Return [x, y] of the center of cell containing provided text 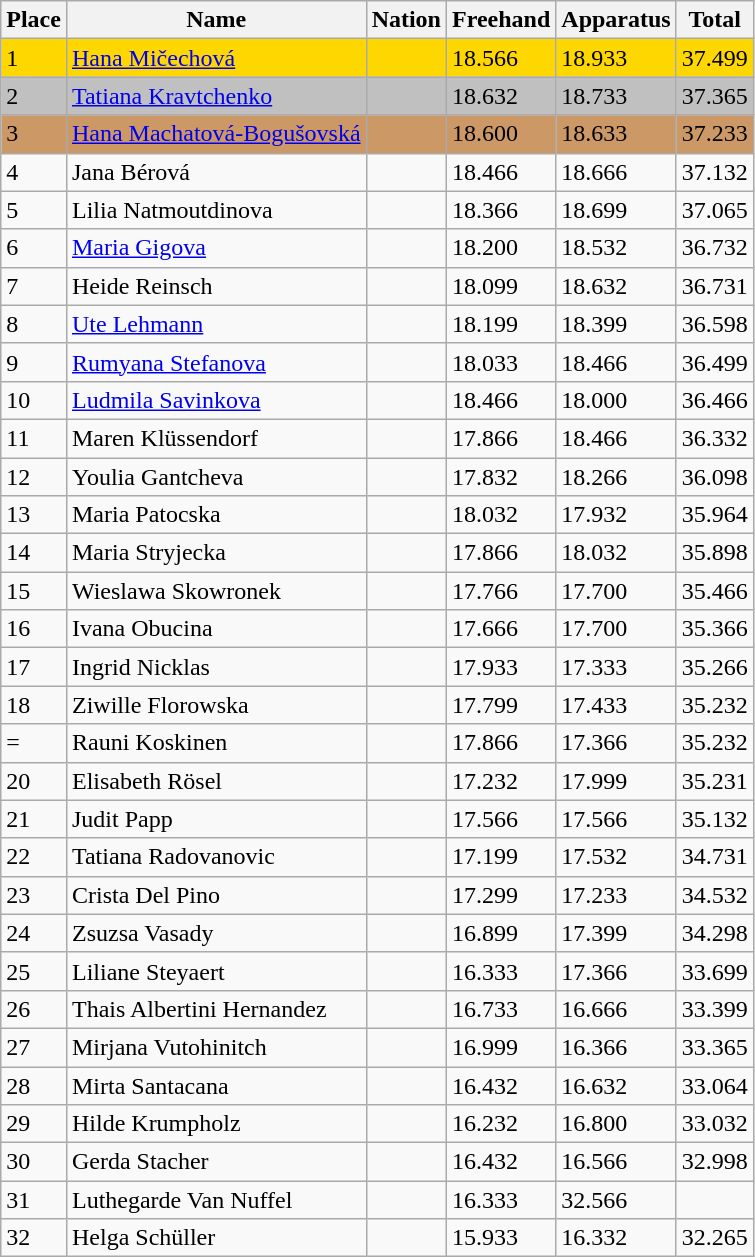
36.098 [714, 477]
Jana Bérová [216, 172]
36.466 [714, 400]
18.699 [616, 210]
32.998 [714, 1162]
36.732 [714, 248]
35.898 [714, 553]
Wieslawa Skowronek [216, 591]
Hana Mičechová [216, 58]
29 [34, 1124]
20 [34, 781]
Ziwille Florowska [216, 705]
Rumyana Stefanova [216, 362]
17.666 [502, 629]
10 [34, 400]
Mirta Santacana [216, 1085]
17.233 [616, 895]
30 [34, 1162]
17.333 [616, 667]
Thais Albertini Hernandez [216, 1009]
35.266 [714, 667]
16.232 [502, 1124]
Liliane Steyaert [216, 971]
35.466 [714, 591]
16.800 [616, 1124]
Zsuzsa Vasady [216, 933]
Heide Reinsch [216, 286]
35.366 [714, 629]
Nation [406, 20]
16.332 [616, 1238]
37.065 [714, 210]
18.666 [616, 172]
37.132 [714, 172]
28 [34, 1085]
18.000 [616, 400]
16.566 [616, 1162]
Maria Gigova [216, 248]
16.666 [616, 1009]
17 [34, 667]
5 [34, 210]
= [34, 743]
16.366 [616, 1047]
18.366 [502, 210]
26 [34, 1009]
17.199 [502, 857]
37.233 [714, 134]
Gerda Stacher [216, 1162]
Tatiana Radovanovic [216, 857]
35.132 [714, 819]
36.598 [714, 324]
18.600 [502, 134]
Name [216, 20]
Ludmila Savinkova [216, 400]
Luthegarde Van Nuffel [216, 1200]
Hana Machatová-Bogušovská [216, 134]
17.532 [616, 857]
18 [34, 705]
17.399 [616, 933]
32.265 [714, 1238]
33.399 [714, 1009]
36.731 [714, 286]
Ute Lehmann [216, 324]
33.064 [714, 1085]
Freehand [502, 20]
12 [34, 477]
2 [34, 96]
27 [34, 1047]
21 [34, 819]
34.298 [714, 933]
37.365 [714, 96]
37.499 [714, 58]
Maren Klüssendorf [216, 438]
35.964 [714, 515]
33.032 [714, 1124]
Elisabeth Rösel [216, 781]
Youlia Gantcheva [216, 477]
13 [34, 515]
33.365 [714, 1047]
34.731 [714, 857]
18.033 [502, 362]
17.299 [502, 895]
Crista Del Pino [216, 895]
36.499 [714, 362]
Place [34, 20]
6 [34, 248]
1 [34, 58]
32.566 [616, 1200]
11 [34, 438]
18.633 [616, 134]
18.566 [502, 58]
18.200 [502, 248]
17.933 [502, 667]
18.933 [616, 58]
22 [34, 857]
16.733 [502, 1009]
Maria Stryjecka [216, 553]
16 [34, 629]
35.231 [714, 781]
Lilia Natmoutdinova [216, 210]
Judit Papp [216, 819]
16.899 [502, 933]
17.832 [502, 477]
15.933 [502, 1238]
23 [34, 895]
17.232 [502, 781]
36.332 [714, 438]
25 [34, 971]
18.733 [616, 96]
33.699 [714, 971]
18.099 [502, 286]
16.632 [616, 1085]
4 [34, 172]
18.532 [616, 248]
Tatiana Kravtchenko [216, 96]
15 [34, 591]
17.766 [502, 591]
34.532 [714, 895]
16.999 [502, 1047]
Total [714, 20]
3 [34, 134]
7 [34, 286]
Ingrid Nicklas [216, 667]
18.399 [616, 324]
18.266 [616, 477]
31 [34, 1200]
17.799 [502, 705]
18.199 [502, 324]
14 [34, 553]
32 [34, 1238]
Apparatus [616, 20]
Ivana Obucina [216, 629]
17.433 [616, 705]
17.932 [616, 515]
Mirjana Vutohinitch [216, 1047]
9 [34, 362]
8 [34, 324]
Hilde Krumpholz [216, 1124]
17.999 [616, 781]
Rauni Koskinen [216, 743]
24 [34, 933]
Helga Schüller [216, 1238]
Maria Patocska [216, 515]
